Output the (x, y) coordinate of the center of the cell containing the given text.  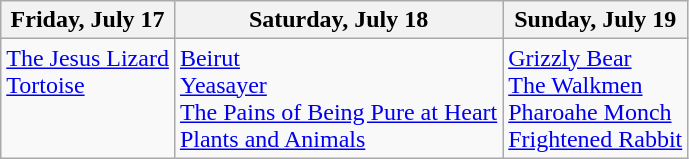
Grizzly BearThe WalkmenPharoahe MonchFrightened Rabbit (596, 98)
The Jesus LizardTortoise (88, 98)
Friday, July 17 (88, 20)
Sunday, July 19 (596, 20)
Saturday, July 18 (338, 20)
BeirutYeasayerThe Pains of Being Pure at HeartPlants and Animals (338, 98)
